Extract the [x, y] coordinate from the center of the cell holding the provided text.  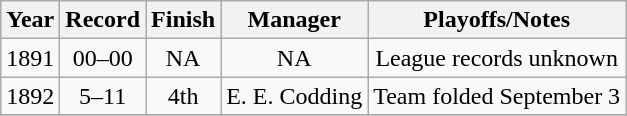
00–00 [103, 58]
5–11 [103, 96]
League records unknown [497, 58]
4th [184, 96]
E. E. Codding [294, 96]
Team folded September 3 [497, 96]
Manager [294, 20]
Record [103, 20]
Finish [184, 20]
Year [30, 20]
Playoffs/Notes [497, 20]
1892 [30, 96]
1891 [30, 58]
